Scan for the cell matching the given text and deliver its [X, Y] coordinate at center. 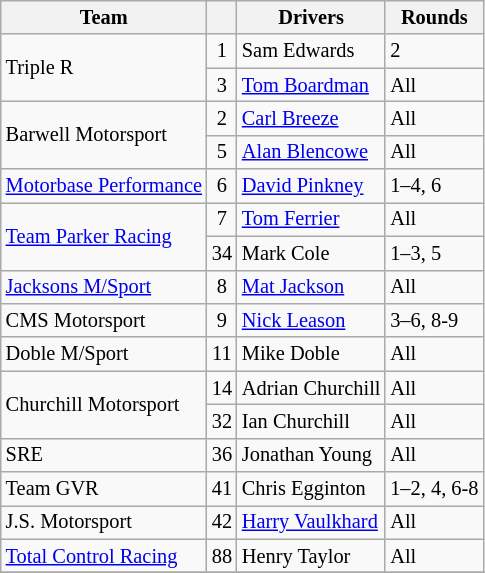
Rounds [434, 17]
Tom Ferrier [311, 219]
Mat Jackson [311, 287]
3 [222, 85]
32 [222, 421]
36 [222, 455]
Harry Vaulkhard [311, 522]
11 [222, 354]
1–2, 4, 6-8 [434, 489]
Barwell Motorsport [104, 134]
9 [222, 320]
Chris Egginton [311, 489]
Sam Edwards [311, 51]
Motorbase Performance [104, 186]
Churchill Motorsport [104, 404]
14 [222, 388]
Team GVR [104, 489]
Team Parker Racing [104, 236]
1–4, 6 [434, 186]
7 [222, 219]
Mike Doble [311, 354]
3–6, 8-9 [434, 320]
1–3, 5 [434, 253]
Jonathan Young [311, 455]
5 [222, 152]
Henry Taylor [311, 556]
6 [222, 186]
8 [222, 287]
Jacksons M/Sport [104, 287]
Mark Cole [311, 253]
1 [222, 51]
Tom Boardman [311, 85]
Adrian Churchill [311, 388]
Ian Churchill [311, 421]
41 [222, 489]
SRE [104, 455]
42 [222, 522]
Drivers [311, 17]
CMS Motorsport [104, 320]
88 [222, 556]
34 [222, 253]
Alan Blencowe [311, 152]
Nick Leason [311, 320]
Carl Breeze [311, 118]
Doble M/Sport [104, 354]
Triple R [104, 68]
David Pinkney [311, 186]
Total Control Racing [104, 556]
Team [104, 17]
J.S. Motorsport [104, 522]
